Extract the [x, y] coordinate from the center of the cell holding the provided text.  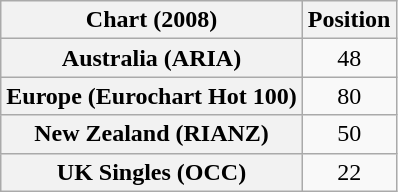
Australia (ARIA) [152, 58]
50 [349, 134]
80 [349, 96]
New Zealand (RIANZ) [152, 134]
48 [349, 58]
UK Singles (OCC) [152, 172]
22 [349, 172]
Chart (2008) [152, 20]
Position [349, 20]
Europe (Eurochart Hot 100) [152, 96]
